Determine the (X, Y) coordinate at the center of the cell enclosing the given text.  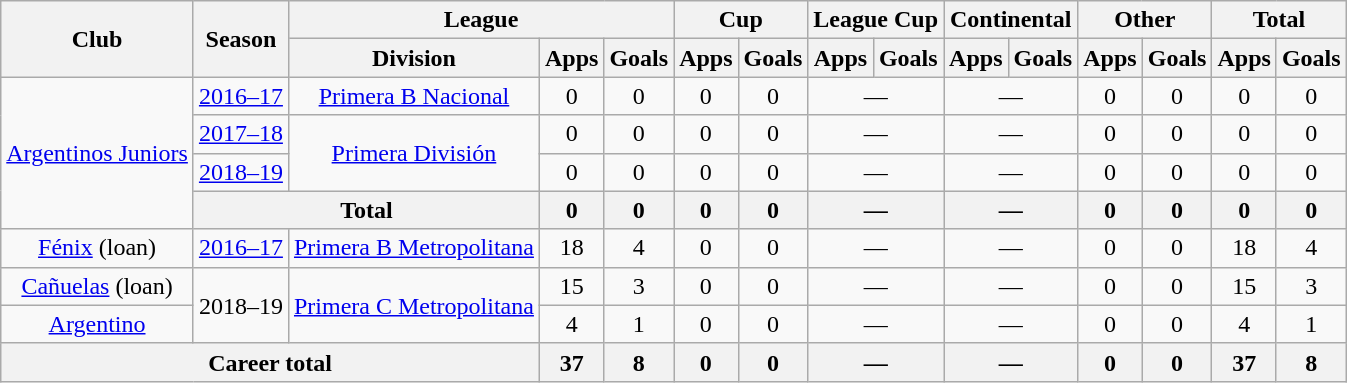
Fénix (loan) (98, 248)
Continental (1011, 20)
Primera B Nacional (414, 96)
Argentino (98, 324)
Primera División (414, 153)
Season (240, 39)
Primera C Metropolitana (414, 305)
League Cup (876, 20)
League (480, 20)
Other (1145, 20)
Argentinos Juniors (98, 153)
2017–18 (240, 134)
Cup (741, 20)
Division (414, 58)
Primera B Metropolitana (414, 248)
Career total (270, 362)
Cañuelas (loan) (98, 286)
Club (98, 39)
